Locate the cell with the specified text and output its (X, Y) center coordinate. 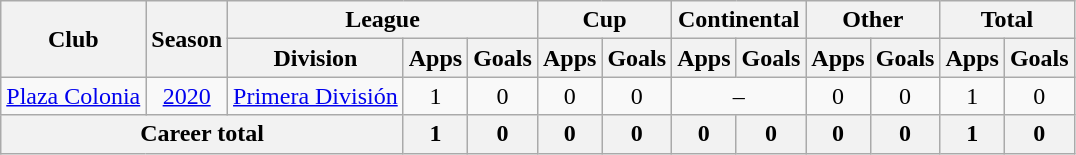
Season (187, 39)
League (383, 20)
Continental (739, 20)
Career total (202, 134)
Other (873, 20)
2020 (187, 96)
Total (1007, 20)
– (739, 96)
Club (74, 39)
Plaza Colonia (74, 96)
Cup (604, 20)
Primera División (316, 96)
Division (316, 58)
